Identify which cell holds the provided text, then report its (x, y) central coordinate. 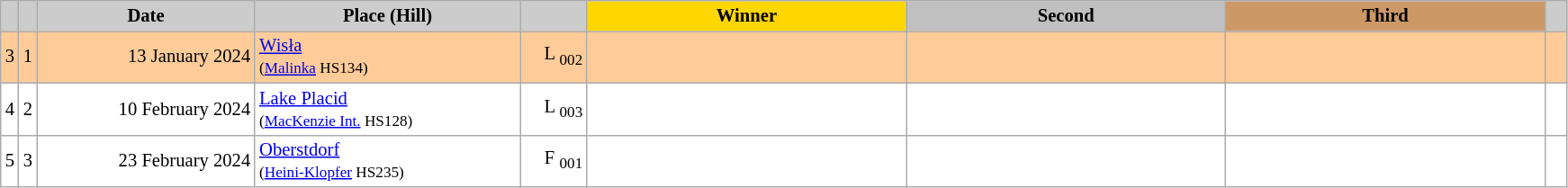
Third (1386, 15)
13 January 2024 (146, 57)
Lake Placid(MacKenzie Int. HS128) (387, 109)
Place (Hill) (387, 15)
Second (1066, 15)
Wisła(Malinka HS134) (387, 57)
Date (146, 15)
10 February 2024 (146, 109)
L 003 (554, 109)
2 (28, 109)
Winner (747, 15)
5 (10, 161)
Oberstdorf(Heini-Klopfer HS235) (387, 161)
23 February 2024 (146, 161)
L 002 (554, 57)
1 (28, 57)
F 001 (554, 161)
4 (10, 109)
